Extract the (x, y) coordinate from the center of the cell holding the provided text.  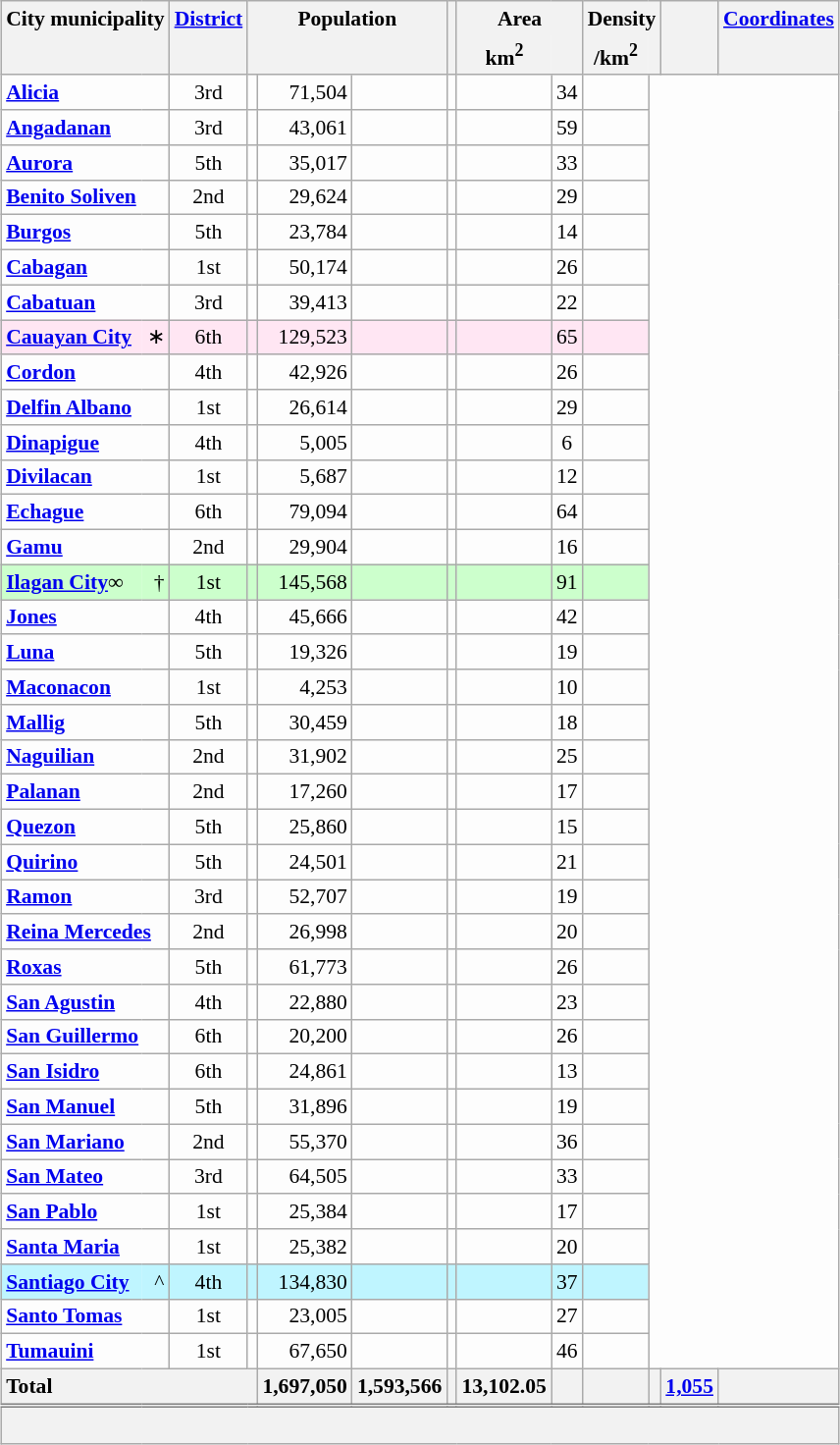
29,904 (304, 547)
San Mateo (84, 1177)
Reina Mercedes (84, 932)
24,861 (304, 1072)
64,505 (304, 1177)
34 (567, 92)
10 (567, 687)
1,593,566 (399, 1386)
San Guillermo (84, 1037)
129,523 (304, 338)
Santa Maria (84, 1247)
Aurora (84, 162)
Tumauini (84, 1352)
San Isidro (84, 1072)
71,504 (304, 92)
79,094 (304, 512)
Dinapigue (84, 442)
42 (567, 617)
Palanan (84, 792)
50,174 (304, 267)
Gamu (84, 547)
91 (567, 582)
42,926 (304, 372)
District (209, 18)
Angadanan (84, 128)
Cordon (84, 372)
30,459 (304, 722)
Jones (84, 617)
1,055 (689, 1386)
22 (567, 302)
13,102.05 (503, 1386)
Maconacon (84, 687)
Mallig (84, 722)
San Mariano (84, 1142)
52,707 (304, 897)
Area (519, 18)
36 (567, 1142)
29,624 (304, 197)
4,253 (304, 687)
Echague (84, 512)
46 (567, 1352)
Cabatuan (84, 302)
61,773 (304, 967)
km2 (503, 55)
5,005 (304, 442)
25,382 (304, 1247)
64 (567, 512)
31,902 (304, 757)
35,017 (304, 162)
55,370 (304, 1142)
† (155, 582)
Santiago City (71, 1281)
19,326 (304, 652)
San Agustin (84, 1001)
134,830 (304, 1281)
14 (567, 233)
Delfin Albano (84, 407)
25,384 (304, 1211)
Luna (84, 652)
Santo Tomas (84, 1316)
Divilacan (84, 477)
Quirino (84, 862)
City municipality (84, 18)
65 (567, 338)
26,614 (304, 407)
20,200 (304, 1037)
Ilagan City∞ (71, 582)
1,697,050 (304, 1386)
Total (130, 1386)
^ (155, 1281)
39,413 (304, 302)
6 (567, 442)
Cabagan (84, 267)
145,568 (304, 582)
16 (567, 547)
45,666 (304, 617)
/km2 (616, 55)
San Manuel (84, 1106)
23 (567, 1001)
Cauayan City (71, 338)
17,260 (304, 792)
25,860 (304, 827)
Ramon (84, 897)
13 (567, 1072)
26,998 (304, 932)
12 (567, 477)
27 (567, 1316)
Roxas (84, 967)
67,650 (304, 1352)
Coordinates (779, 18)
5,687 (304, 477)
21 (567, 862)
23,005 (304, 1316)
59 (567, 128)
15 (567, 827)
22,880 (304, 1001)
Alicia (84, 92)
18 (567, 722)
25 (567, 757)
Quezon (84, 827)
Burgos (84, 233)
31,896 (304, 1106)
∗ (155, 338)
24,501 (304, 862)
Benito Soliven (84, 197)
San Pablo (84, 1211)
37 (567, 1281)
23,784 (304, 233)
43,061 (304, 128)
Population (347, 18)
Density (622, 18)
Naguilian (84, 757)
